Return [x, y] of the center of cell containing provided text 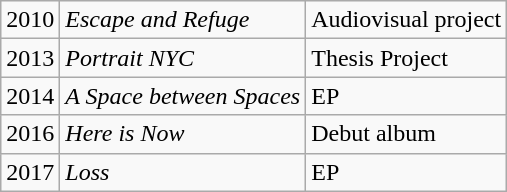
Escape and Refuge [183, 20]
Here is Now [183, 134]
2010 [30, 20]
Debut album [406, 134]
2016 [30, 134]
Portrait NYC [183, 58]
2013 [30, 58]
2014 [30, 96]
Loss [183, 172]
2017 [30, 172]
Thesis Project [406, 58]
A Space between Spaces [183, 96]
Audiovisual project [406, 20]
